Return [x, y] of the center of cell containing provided text 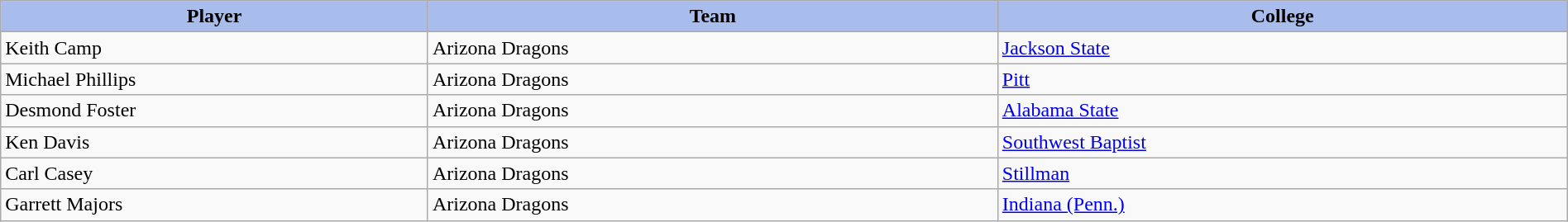
Stillman [1282, 173]
Indiana (Penn.) [1282, 205]
Michael Phillips [215, 79]
Alabama State [1282, 111]
Keith Camp [215, 48]
Garrett Majors [215, 205]
Desmond Foster [215, 111]
Pitt [1282, 79]
Southwest Baptist [1282, 142]
Player [215, 17]
Ken Davis [215, 142]
Jackson State [1282, 48]
College [1282, 17]
Carl Casey [215, 173]
Team [713, 17]
